Detect which cell encompasses the target text, then output its [X, Y] center coordinate. 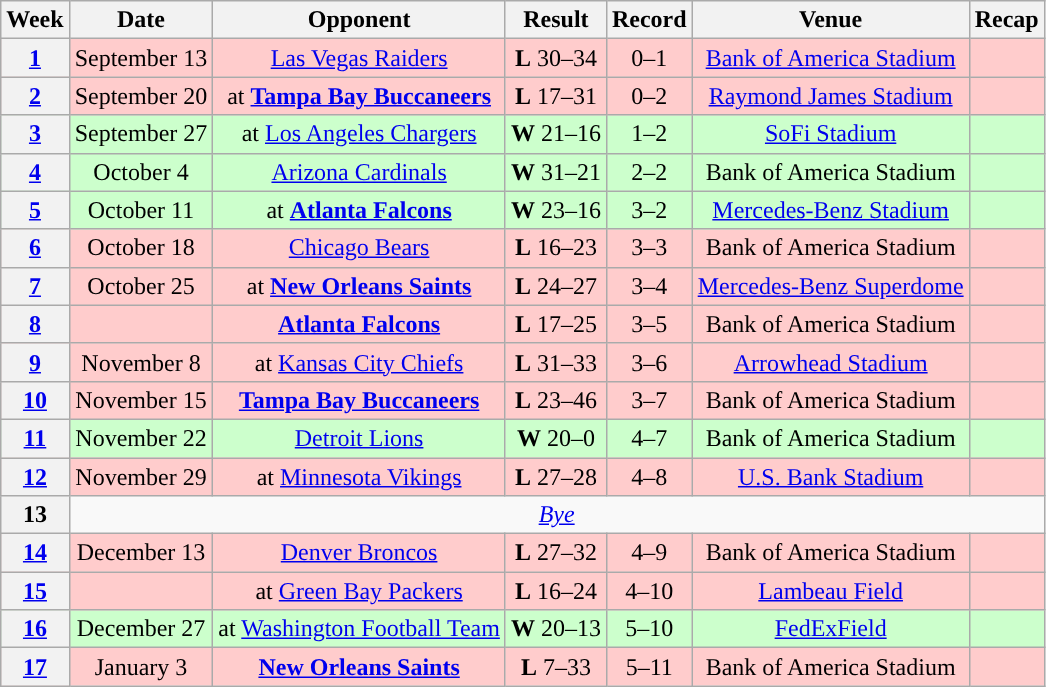
W 20–13 [556, 629]
Opponent [360, 20]
L 31–33 [556, 362]
2–2 [649, 172]
December 13 [141, 553]
Recap [1006, 20]
L 17–25 [556, 324]
3 [35, 134]
October 18 [141, 248]
New Orleans Saints [360, 667]
Lambeau Field [830, 591]
4–7 [649, 438]
7 [35, 286]
at Tampa Bay Buccaneers [360, 96]
L 16–24 [556, 591]
at Green Bay Packers [360, 591]
3–3 [649, 248]
5–11 [649, 667]
4 [35, 172]
SoFi Stadium [830, 134]
3–4 [649, 286]
8 [35, 324]
5 [35, 210]
December 27 [141, 629]
W 20–0 [556, 438]
Denver Broncos [360, 553]
Venue [830, 20]
10 [35, 400]
W 21–16 [556, 134]
11 [35, 438]
L 23–46 [556, 400]
November 8 [141, 362]
0–2 [649, 96]
Arrowhead Stadium [830, 362]
November 15 [141, 400]
L 7–33 [556, 667]
13 [35, 515]
Las Vegas Raiders [360, 58]
Arizona Cardinals [360, 172]
9 [35, 362]
Tampa Bay Buccaneers [360, 400]
at Atlanta Falcons [360, 210]
January 3 [141, 667]
16 [35, 629]
3–6 [649, 362]
L 17–31 [556, 96]
Record [649, 20]
5–10 [649, 629]
Bye [556, 515]
3–7 [649, 400]
15 [35, 591]
1 [35, 58]
6 [35, 248]
1–2 [649, 134]
at Los Angeles Chargers [360, 134]
W 23–16 [556, 210]
Chicago Bears [360, 248]
September 13 [141, 58]
L 27–32 [556, 553]
Date [141, 20]
at Minnesota Vikings [360, 477]
0–1 [649, 58]
September 20 [141, 96]
4–9 [649, 553]
L 30–34 [556, 58]
November 29 [141, 477]
U.S. Bank Stadium [830, 477]
Mercedes-Benz Superdome [830, 286]
L 27–28 [556, 477]
at Washington Football Team [360, 629]
Mercedes-Benz Stadium [830, 210]
Detroit Lions [360, 438]
14 [35, 553]
at Kansas City Chiefs [360, 362]
Result [556, 20]
L 24–27 [556, 286]
FedExField [830, 629]
3–5 [649, 324]
November 22 [141, 438]
2 [35, 96]
Week [35, 20]
W 31–21 [556, 172]
L 16–23 [556, 248]
17 [35, 667]
October 25 [141, 286]
12 [35, 477]
September 27 [141, 134]
October 11 [141, 210]
4–10 [649, 591]
October 4 [141, 172]
3–2 [649, 210]
at New Orleans Saints [360, 286]
Atlanta Falcons [360, 324]
Raymond James Stadium [830, 96]
4–8 [649, 477]
